Capture the cell that displays the provided text and extract its [X, Y] central coordinate. 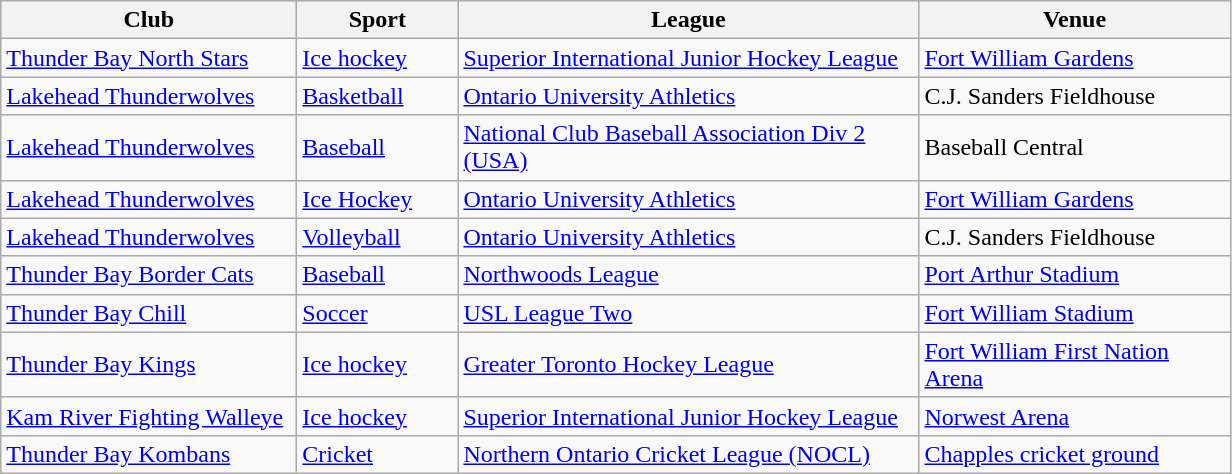
Kam River Fighting Walleye [149, 416]
Soccer [378, 313]
Port Arthur Stadium [1074, 275]
Cricket [378, 454]
Fort William First Nation Arena [1074, 364]
Baseball Central [1074, 148]
Fort William Stadium [1074, 313]
National Club Baseball Association Div 2 (USA) [688, 148]
Thunder Bay Chill [149, 313]
Chapples cricket ground [1074, 454]
League [688, 20]
Volleyball [378, 237]
USL League Two [688, 313]
Greater Toronto Hockey League [688, 364]
Thunder Bay Border Cats [149, 275]
Thunder Bay Kings [149, 364]
Thunder Bay North Stars [149, 58]
Club [149, 20]
Northwoods League [688, 275]
Norwest Arena [1074, 416]
Sport [378, 20]
Thunder Bay Kombans [149, 454]
Ice Hockey [378, 199]
Northern Ontario Cricket League (NOCL) [688, 454]
Basketball [378, 96]
Venue [1074, 20]
